Return (X, Y) of the center of cell containing provided text 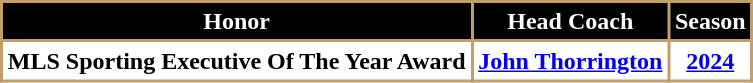
Head Coach (570, 22)
2024 (710, 61)
John Thorrington (570, 61)
Season (710, 22)
Honor (237, 22)
MLS Sporting Executive Of The Year Award (237, 61)
